Determine the (x, y) coordinate at the center of the cell enclosing the given text.  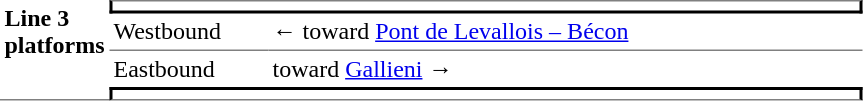
toward Gallieni → (565, 69)
Westbound (188, 33)
Eastbound (188, 69)
← toward Pont de Levallois – Bécon (565, 33)
Line 3 platforms (54, 50)
